Capture the cell that displays the provided text and extract its [x, y] central coordinate. 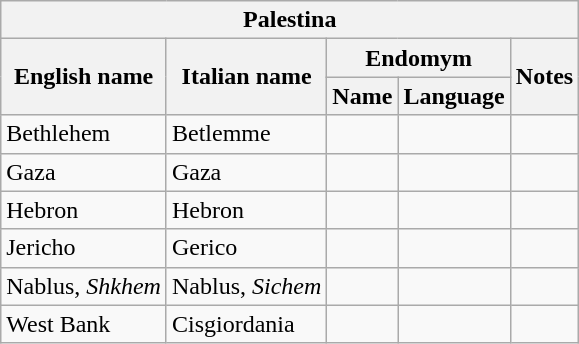
Nablus, Sichem [246, 286]
Language [454, 96]
Cisgiordania [246, 324]
West Bank [84, 324]
Bethlehem [84, 134]
Gerico [246, 248]
Notes [544, 77]
Palestina [290, 20]
English name [84, 77]
Nablus, Shkhem [84, 286]
Italian name [246, 77]
Name [362, 96]
Jericho [84, 248]
Betlemme [246, 134]
Endomym [418, 58]
